Search for the cell housing the specified text and yield its [X, Y] center coordinate. 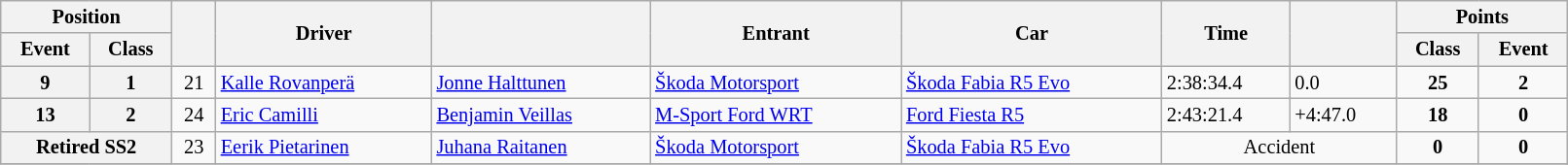
+4:47.0 [1343, 115]
Driver [324, 33]
Position [87, 16]
21 [195, 82]
18 [1439, 115]
M-Sport Ford WRT [776, 115]
Accident [1279, 148]
2:38:34.4 [1226, 82]
25 [1439, 82]
Ford Fiesta R5 [1032, 115]
Points [1482, 16]
Kalle Rovanperä [324, 82]
1 [130, 82]
Jonne Halttunen [541, 82]
Entrant [776, 33]
Juhana Raitanen [541, 148]
24 [195, 115]
Benjamin Veillas [541, 115]
Eerik Pietarinen [324, 148]
13 [45, 115]
23 [195, 148]
Eric Camilli [324, 115]
2:43:21.4 [1226, 115]
Retired SS2 [87, 148]
Car [1032, 33]
9 [45, 82]
0.0 [1343, 82]
Time [1226, 33]
